Find where the given text appears and provide that cell's center as (x, y) coordinate. 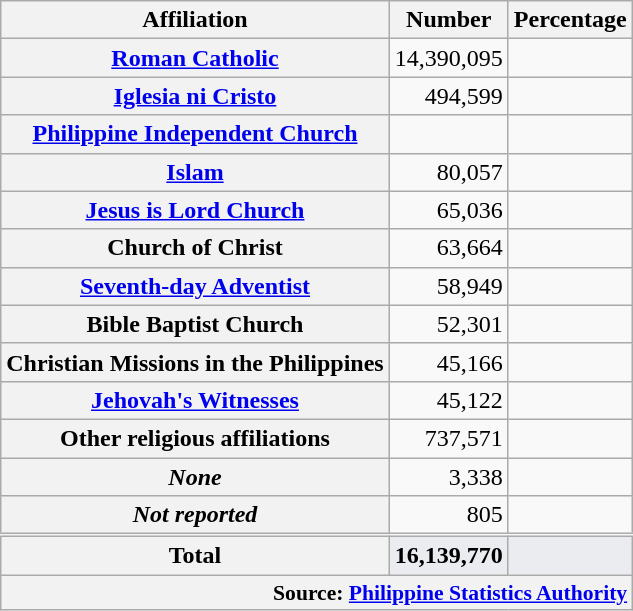
Seventh-day Adventist (195, 286)
Source: Philippine Statistics Authority (316, 593)
None (195, 477)
Percentage (570, 20)
14,390,095 (448, 58)
Jehovah's Witnesses (195, 400)
Other religious affiliations (195, 438)
Total (195, 555)
Number (448, 20)
805 (448, 516)
16,139,770 (448, 555)
80,057 (448, 172)
52,301 (448, 324)
45,166 (448, 362)
Christian Missions in the Philippines (195, 362)
65,036 (448, 210)
58,949 (448, 286)
Philippine Independent Church (195, 134)
Church of Christ (195, 248)
Roman Catholic (195, 58)
Bible Baptist Church (195, 324)
494,599 (448, 96)
63,664 (448, 248)
Islam (195, 172)
Jesus is Lord Church (195, 210)
Not reported (195, 516)
737,571 (448, 438)
3,338 (448, 477)
Affiliation (195, 20)
45,122 (448, 400)
Iglesia ni Cristo (195, 96)
